Extract the (X, Y) coordinate from the center of the cell holding the provided text.  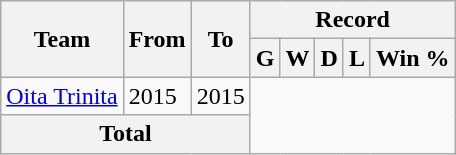
From (157, 39)
G (265, 58)
Team (62, 39)
W (298, 58)
To (220, 39)
Total (126, 134)
L (356, 58)
Win % (412, 58)
D (329, 58)
Record (352, 20)
Oita Trinita (62, 96)
